Provide the [X, Y] coordinate of the cell's center where the given text is located.  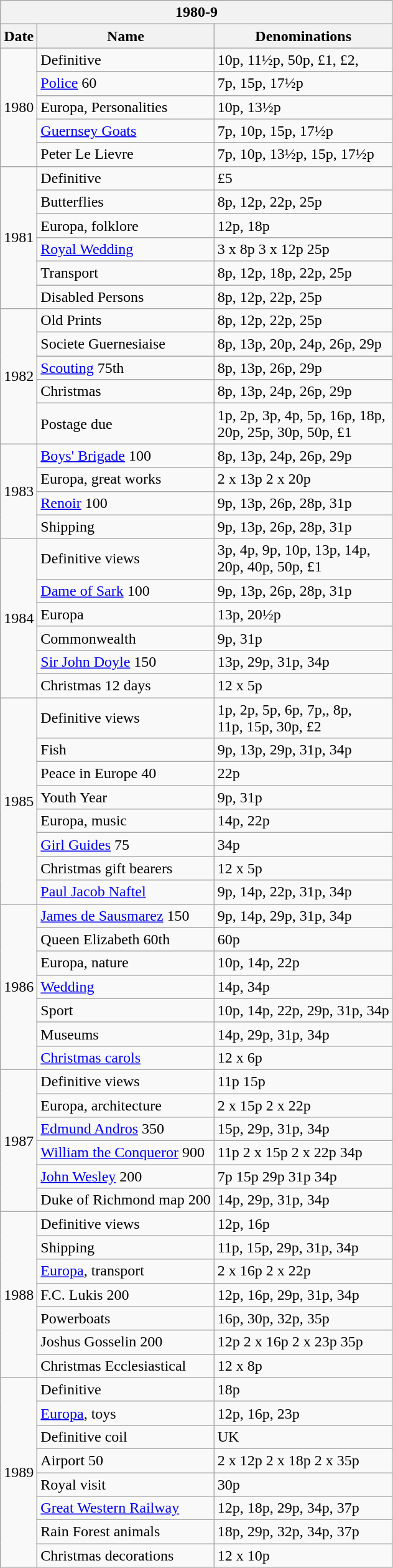
Date [19, 36]
Boys' Brigade 100 [126, 456]
12p, 16p, 23p [303, 1413]
7p, 10p, 15p, 17½p [303, 131]
James de Sausmarez 150 [126, 916]
1984 [19, 617]
Police 60 [126, 83]
Great Western Railway [126, 1508]
12p, 16p [303, 1224]
UK [303, 1437]
8p, 13p, 20p, 24p, 26p, 29p [303, 344]
Fish [126, 750]
Wedding [126, 987]
Europa, folklore [126, 225]
3 x 8p 3 x 12p 25p [303, 249]
12 x 6p [303, 1058]
12p, 16p, 29p, 31p, 34p [303, 1295]
Europa [126, 614]
14p, 22p [303, 821]
18p [303, 1389]
Museums [126, 1034]
Name [126, 36]
1981 [19, 237]
11p 15p [303, 1081]
10p, 14p, 22p [303, 963]
9p, 13p, 29p, 31p, 34p [303, 750]
18p, 29p, 32p, 34p, 37p [303, 1532]
1980 [19, 107]
11p, 15p, 29p, 31p, 34p [303, 1247]
12p, 18p [303, 225]
9p, 14p, 29p, 31p, 34p [303, 916]
Christmas carols [126, 1058]
Powerboats [126, 1318]
11p 2 x 15p 2 x 22p 34p [303, 1153]
Europa, toys [126, 1413]
Peter Le Lievre [126, 154]
Definitive coil [126, 1437]
Youth Year [126, 797]
Joshus Gosselin 200 [126, 1342]
William the Conqueror 900 [126, 1153]
Christmas [126, 392]
60p [303, 939]
Europa, music [126, 821]
10p, 14p, 22p, 29p, 31p, 34p [303, 1010]
Edmund Andros 350 [126, 1129]
Christmas decorations [126, 1556]
Disabled Persons [126, 297]
1989 [19, 1472]
Europa, architecture [126, 1105]
12p, 18p, 29p, 34p, 37p [303, 1508]
Scouting 75th [126, 368]
Christmas gift bearers [126, 868]
1p, 2p, 3p, 4p, 5p, 16p, 18p, 20p, 25p, 30p, 50p, £1 [303, 423]
Renoir 100 [126, 503]
7p, 15p, 17½p [303, 83]
Transport [126, 273]
2 x 12p 2 x 18p 2 x 35p [303, 1460]
John Wesley 200 [126, 1176]
Paul Jacob Naftel [126, 892]
1983 [19, 491]
2 x 16p 2 x 22p [303, 1271]
12 x 8p [303, 1366]
1987 [19, 1140]
£5 [303, 178]
14p, 34p [303, 987]
Duke of Richmond map 200 [126, 1200]
Dame of Sark 100 [126, 591]
Sir John Doyle 150 [126, 662]
Peace in Europe 40 [126, 774]
Postage due [126, 423]
Europa, great works [126, 479]
Societe Guernesiaise [126, 344]
1p, 2p, 5p, 6p, 7p,, 8p, 11p, 15p, 30p, £2 [303, 717]
10p, 11½p, 50p, £1, £2, [303, 60]
Airport 50 [126, 1460]
16p, 30p, 32p, 35p [303, 1318]
3p, 4p, 9p, 10p, 13p, 14p, 20p, 40p, 50p, £1 [303, 559]
12p 2 x 16p 2 x 23p 35p [303, 1342]
1988 [19, 1295]
13p, 29p, 31p, 34p [303, 662]
Christmas 12 days [126, 685]
7p, 10p, 13½p, 15p, 17½p [303, 154]
Guernsey Goats [126, 131]
1986 [19, 987]
8p, 13p, 26p, 29p [303, 368]
8p, 12p, 18p, 22p, 25p [303, 273]
2 x 15p 2 x 22p [303, 1105]
Girl Guides 75 [126, 845]
15p, 29p, 31p, 34p [303, 1129]
Commonwealth [126, 638]
Queen Elizabeth 60th [126, 939]
1980-9 [196, 12]
7p 15p 29p 31p 34p [303, 1176]
Christmas Ecclesiastical [126, 1366]
Old Prints [126, 321]
30p [303, 1485]
22p [303, 774]
F.C. Lukis 200 [126, 1295]
Royal visit [126, 1485]
Royal Wedding [126, 249]
10p, 13½p [303, 107]
Sport [126, 1010]
2 x 13p 2 x 20p [303, 479]
Europa, Personalities [126, 107]
12 x 10p [303, 1556]
Europa, nature [126, 963]
13p, 20½p [303, 614]
Denominations [303, 36]
1982 [19, 376]
Butterflies [126, 202]
1985 [19, 800]
9p, 14p, 22p, 31p, 34p [303, 892]
Rain Forest animals [126, 1532]
Europa, transport [126, 1271]
34p [303, 845]
